For the text-containing cell, return its midpoint in [x, y] coordinate format. 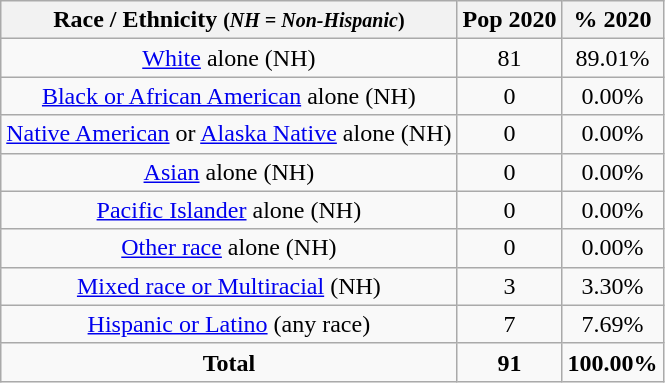
% 2020 [612, 20]
Other race alone (NH) [229, 248]
Total [229, 362]
Mixed race or Multiracial (NH) [229, 286]
Pacific Islander alone (NH) [229, 210]
Black or African American alone (NH) [229, 96]
91 [510, 362]
Pop 2020 [510, 20]
Race / Ethnicity (NH = Non-Hispanic) [229, 20]
3 [510, 286]
Asian alone (NH) [229, 172]
89.01% [612, 58]
Hispanic or Latino (any race) [229, 324]
7.69% [612, 324]
3.30% [612, 286]
7 [510, 324]
Native American or Alaska Native alone (NH) [229, 134]
White alone (NH) [229, 58]
81 [510, 58]
100.00% [612, 362]
